Scan for the cell matching the given text and deliver its [x, y] coordinate at center. 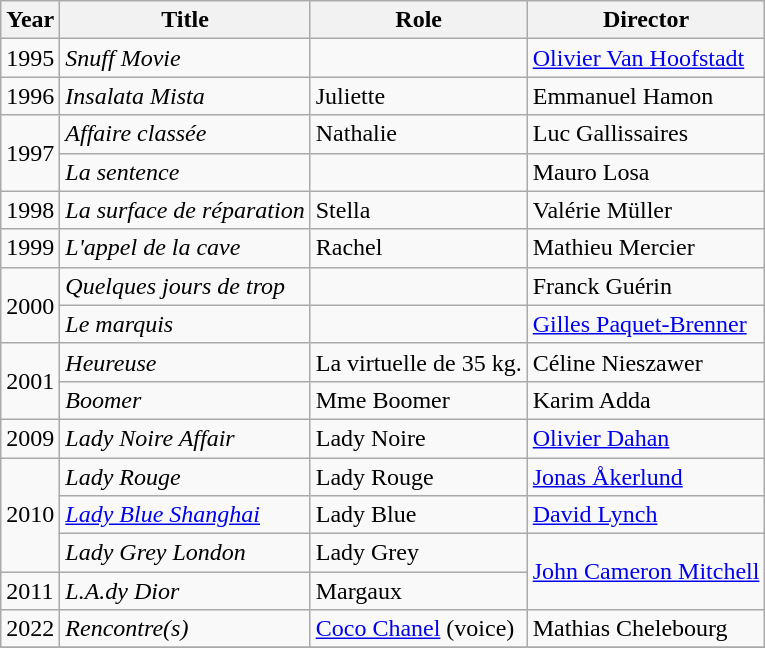
Valérie Müller [646, 210]
Juliette [418, 96]
Le marquis [185, 324]
Title [185, 20]
2011 [30, 591]
Mme Boomer [418, 400]
1996 [30, 96]
Olivier Dahan [646, 438]
Franck Guérin [646, 286]
Director [646, 20]
2010 [30, 515]
1997 [30, 153]
Lady Grey London [185, 553]
1995 [30, 58]
La sentence [185, 172]
Céline Nieszawer [646, 362]
Olivier Van Hoofstadt [646, 58]
Margaux [418, 591]
David Lynch [646, 515]
La surface de réparation [185, 210]
Stella [418, 210]
Insalata Mista [185, 96]
Mathieu Mercier [646, 248]
Lady Blue Shanghai [185, 515]
Quelques jours de trop [185, 286]
Heureuse [185, 362]
Lady Noire [418, 438]
2001 [30, 381]
Lady Grey [418, 553]
Emmanuel Hamon [646, 96]
Lady Noire Affair [185, 438]
Jonas Åkerlund [646, 477]
Luc Gallissaires [646, 134]
Affaire classée [185, 134]
Lady Blue [418, 515]
2009 [30, 438]
1998 [30, 210]
Boomer [185, 400]
Nathalie [418, 134]
L.A.dy Dior [185, 591]
2022 [30, 629]
Rencontre(s) [185, 629]
1999 [30, 248]
Mathias Chelebourg [646, 629]
John Cameron Mitchell [646, 572]
Snuff Movie [185, 58]
La virtuelle de 35 kg. [418, 362]
Rachel [418, 248]
Gilles Paquet-Brenner [646, 324]
Karim Adda [646, 400]
L'appel de la cave [185, 248]
Coco Chanel (voice) [418, 629]
Year [30, 20]
Role [418, 20]
2000 [30, 305]
Mauro Losa [646, 172]
